Identify which cell holds the provided text, then report its (x, y) central coordinate. 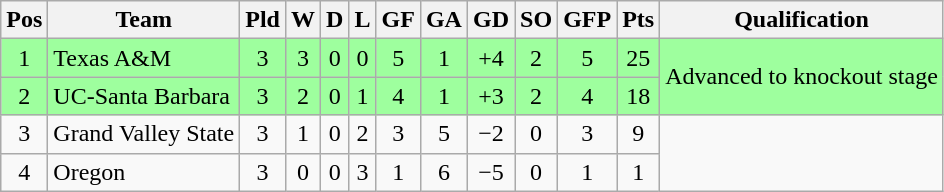
GFP (588, 20)
Pld (263, 20)
9 (638, 134)
25 (638, 58)
GA (444, 20)
Advanced to knockout stage (802, 77)
−5 (490, 172)
GD (490, 20)
18 (638, 96)
+3 (490, 96)
UC-Santa Barbara (144, 96)
Team (144, 20)
SO (536, 20)
Oregon (144, 172)
−2 (490, 134)
6 (444, 172)
Grand Valley State (144, 134)
GF (398, 20)
W (302, 20)
Qualification (802, 20)
Texas A&M (144, 58)
L (362, 20)
Pts (638, 20)
Pos (24, 20)
+4 (490, 58)
D (335, 20)
